Scan for the cell matching the given text and deliver its [X, Y] coordinate at center. 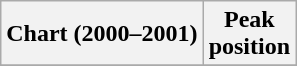
Peakposition [249, 34]
Chart (2000–2001) [102, 34]
